Extract the [X, Y] coordinate from the center of the cell holding the provided text.  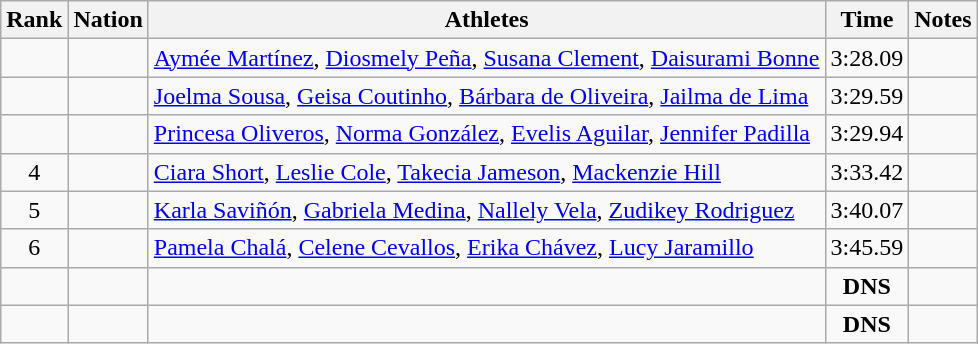
Notes [943, 20]
Athletes [486, 20]
Nation [108, 20]
Rank [34, 20]
5 [34, 210]
3:28.09 [867, 58]
3:45.59 [867, 248]
Time [867, 20]
4 [34, 172]
3:29.59 [867, 96]
3:33.42 [867, 172]
Pamela Chalá, Celene Cevallos, Erika Chávez, Lucy Jaramillo [486, 248]
3:29.94 [867, 134]
Aymée Martínez, Diosmely Peña, Susana Clement, Daisurami Bonne [486, 58]
Karla Saviñón, Gabriela Medina, Nallely Vela, Zudikey Rodriguez [486, 210]
Princesa Oliveros, Norma González, Evelis Aguilar, Jennifer Padilla [486, 134]
6 [34, 248]
3:40.07 [867, 210]
Ciara Short, Leslie Cole, Takecia Jameson, Mackenzie Hill [486, 172]
Joelma Sousa, Geisa Coutinho, Bárbara de Oliveira, Jailma de Lima [486, 96]
